Provide the [x, y] coordinate of the cell's center where the given text is located.  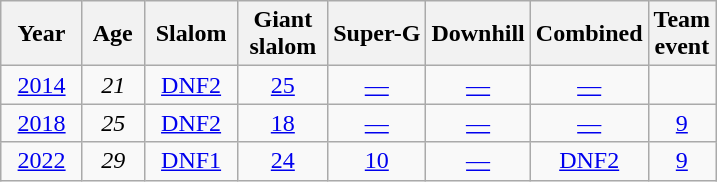
Giant slalom [283, 34]
2022 [42, 161]
21 [113, 85]
DNF1 [191, 161]
Year [42, 34]
Slalom [191, 34]
Teamevent [682, 34]
Combined [589, 34]
Super-G [377, 34]
Age [113, 34]
24 [283, 161]
29 [113, 161]
2014 [42, 85]
2018 [42, 123]
10 [377, 161]
18 [283, 123]
Downhill [478, 34]
